Return (X, Y) of the center of cell containing provided text 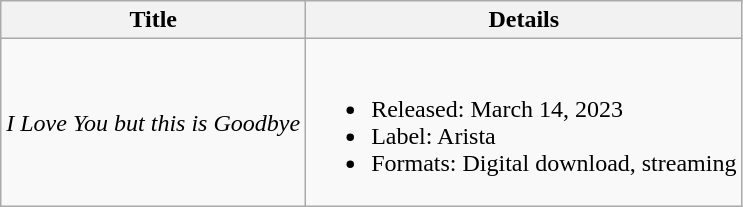
I Love You but this is Goodbye (154, 122)
Details (524, 20)
Released: March 14, 2023Label: AristaFormats: Digital download, streaming (524, 122)
Title (154, 20)
